From the cell containing the given text, extract its center point as [X, Y] coordinate. 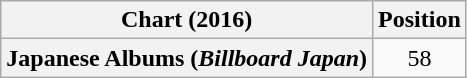
Chart (2016) [187, 20]
Japanese Albums (Billboard Japan) [187, 58]
58 [420, 58]
Position [420, 20]
